Extract the [x, y] coordinate from the center of the cell holding the provided text.  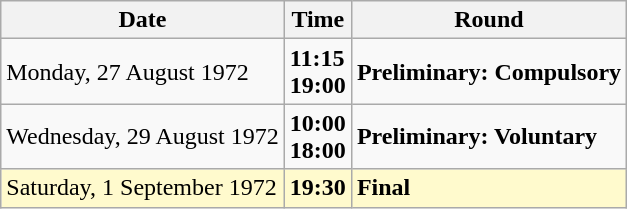
Preliminary: Compulsory [488, 72]
Monday, 27 August 1972 [143, 72]
10:0018:00 [318, 136]
Final [488, 188]
Round [488, 20]
Time [318, 20]
11:1519:00 [318, 72]
Wednesday, 29 August 1972 [143, 136]
Date [143, 20]
Preliminary: Voluntary [488, 136]
Saturday, 1 September 1972 [143, 188]
19:30 [318, 188]
